Search for the cell housing the specified text and yield its (x, y) center coordinate. 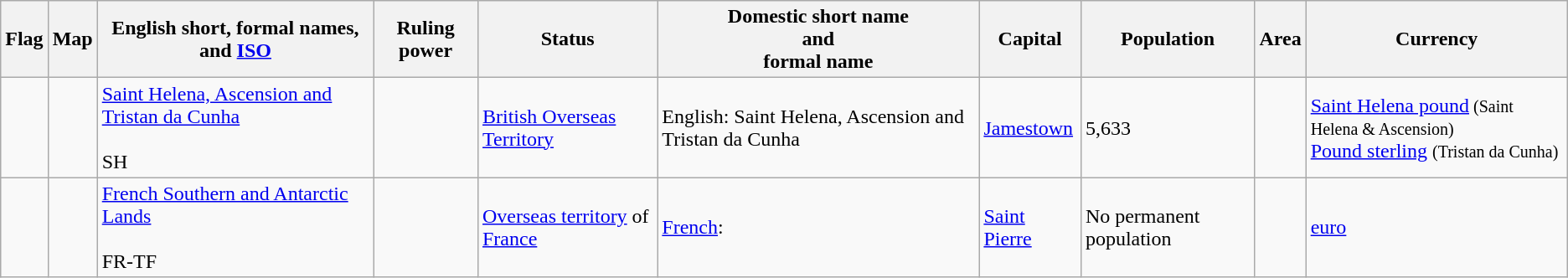
5,633 (1168, 127)
Population (1168, 39)
Overseas territory of France (567, 228)
French Southern and Antarctic LandsFR-TF (235, 228)
English short, formal names, and ISO (235, 39)
Ruling power (426, 39)
French: (818, 228)
English: Saint Helena, Ascension and Tristan da Cunha (818, 127)
euro (1436, 228)
Saint Helena, Ascension and Tristan da CunhaSH (235, 127)
No permanent population (1168, 228)
Status (567, 39)
Jamestown (1030, 127)
Map (72, 39)
British Overseas Territory (567, 127)
Flag (24, 39)
Area (1280, 39)
Currency (1436, 39)
Capital (1030, 39)
Saint Helena pound (Saint Helena & Ascension)Pound sterling (Tristan da Cunha) (1436, 127)
Saint Pierre (1030, 228)
Domestic short nameandformal name (818, 39)
